Output the [x, y] coordinate of the center of the cell containing the given text.  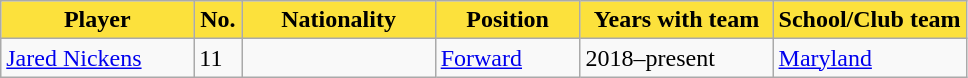
Forward [508, 58]
11 [218, 58]
No. [218, 20]
Nationality [338, 20]
Years with team [676, 20]
Maryland [870, 58]
2018–present [676, 58]
Player [98, 20]
Position [508, 20]
Jared Nickens [98, 58]
School/Club team [870, 20]
